Locate the cell with the specified text and output its (X, Y) center coordinate. 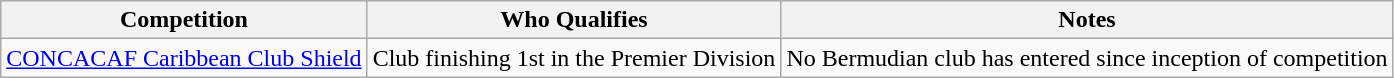
Competition (184, 20)
No Bermudian club has entered since inception of competition (1087, 58)
CONCACAF Caribbean Club Shield (184, 58)
Who Qualifies (574, 20)
Notes (1087, 20)
Club finishing 1st in the Premier Division (574, 58)
